Search for the cell housing the specified text and yield its [x, y] center coordinate. 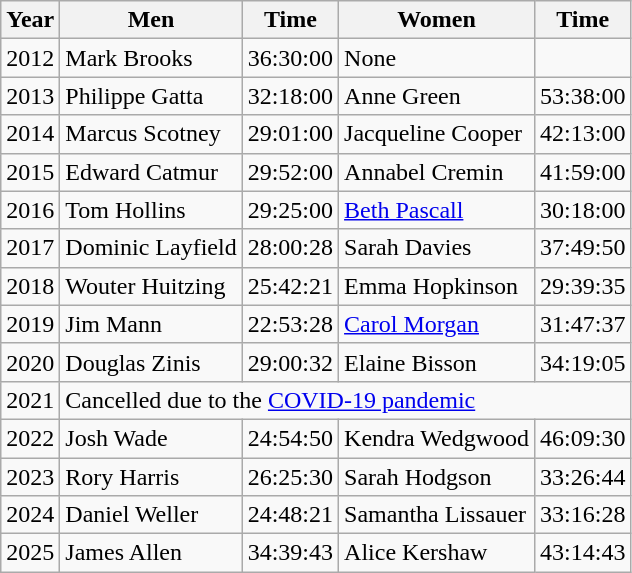
29:25:00 [290, 210]
Jacqueline Cooper [437, 134]
Kendra Wedgwood [437, 438]
33:26:44 [583, 477]
Rory Harris [151, 477]
Women [437, 20]
24:48:21 [290, 515]
36:30:00 [290, 58]
2019 [30, 324]
Carol Morgan [437, 324]
30:18:00 [583, 210]
2012 [30, 58]
Edward Catmur [151, 172]
2015 [30, 172]
41:59:00 [583, 172]
Tom Hollins [151, 210]
42:13:00 [583, 134]
Josh Wade [151, 438]
Marcus Scotney [151, 134]
2022 [30, 438]
James Allen [151, 553]
29:01:00 [290, 134]
46:09:30 [583, 438]
34:39:43 [290, 553]
Alice Kershaw [437, 553]
2020 [30, 362]
Annabel Cremin [437, 172]
32:18:00 [290, 96]
33:16:28 [583, 515]
Year [30, 20]
2023 [30, 477]
Mark Brooks [151, 58]
None [437, 58]
29:52:00 [290, 172]
2017 [30, 248]
37:49:50 [583, 248]
Emma Hopkinson [437, 286]
Sarah Davies [437, 248]
Jim Mann [151, 324]
Douglas Zinis [151, 362]
Beth Pascall [437, 210]
2013 [30, 96]
29:39:35 [583, 286]
Cancelled due to the COVID-19 pandemic [346, 400]
Men [151, 20]
26:25:30 [290, 477]
53:38:00 [583, 96]
2014 [30, 134]
22:53:28 [290, 324]
24:54:50 [290, 438]
Daniel Weller [151, 515]
2024 [30, 515]
25:42:21 [290, 286]
2018 [30, 286]
Anne Green [437, 96]
34:19:05 [583, 362]
Sarah Hodgson [437, 477]
Philippe Gatta [151, 96]
Dominic Layfield [151, 248]
31:47:37 [583, 324]
2016 [30, 210]
2021 [30, 400]
43:14:43 [583, 553]
Samantha Lissauer [437, 515]
Wouter Huitzing [151, 286]
2025 [30, 553]
29:00:32 [290, 362]
Elaine Bisson [437, 362]
28:00:28 [290, 248]
